Return (x, y) of the center of cell containing provided text 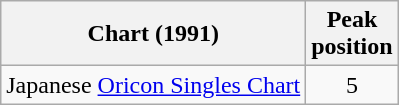
Peakposition (352, 34)
Chart (1991) (154, 34)
5 (352, 85)
Japanese Oricon Singles Chart (154, 85)
